Pinpoint the cell where the given text exists, returning its [x, y] midpoint coordinate. 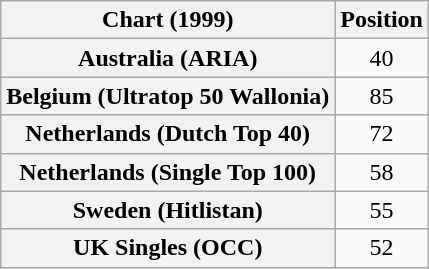
85 [382, 96]
Belgium (Ultratop 50 Wallonia) [168, 96]
UK Singles (OCC) [168, 248]
Netherlands (Dutch Top 40) [168, 134]
58 [382, 172]
72 [382, 134]
Netherlands (Single Top 100) [168, 172]
Position [382, 20]
52 [382, 248]
Chart (1999) [168, 20]
55 [382, 210]
Sweden (Hitlistan) [168, 210]
40 [382, 58]
Australia (ARIA) [168, 58]
